Locate the cell with the specified text and output its [x, y] center coordinate. 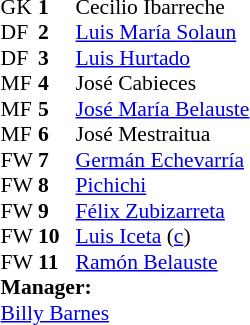
Félix Zubizarreta [163, 211]
4 [57, 83]
7 [57, 160]
5 [57, 109]
2 [57, 33]
Germán Echevarría [163, 160]
11 [57, 262]
Ramón Belauste [163, 262]
José Cabieces [163, 83]
Pichichi [163, 185]
Manager: [126, 287]
9 [57, 211]
Luis María Solaun [163, 33]
Luis Iceta (c) [163, 237]
José María Belauste [163, 109]
3 [57, 58]
6 [57, 135]
10 [57, 237]
Luis Hurtado [163, 58]
8 [57, 185]
José Mestraitua [163, 135]
